Identify which cell holds the provided text, then report its (X, Y) central coordinate. 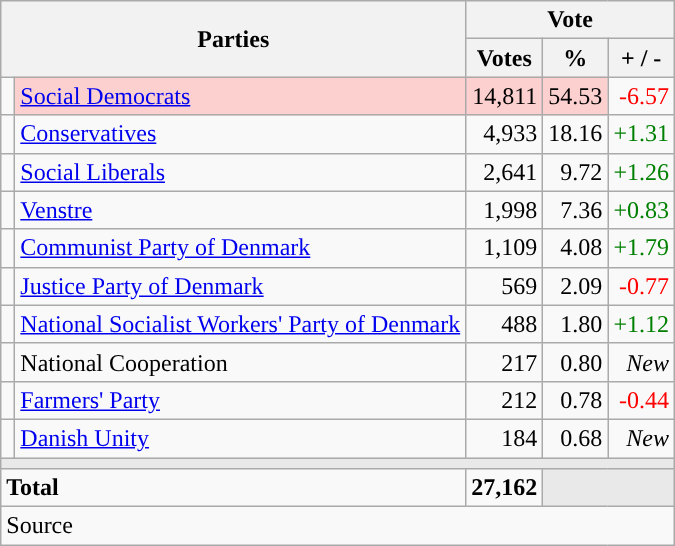
National Cooperation (240, 362)
0.78 (576, 400)
217 (504, 362)
-0.44 (642, 400)
9.72 (576, 172)
Farmers' Party (240, 400)
569 (504, 286)
1.80 (576, 324)
-0.77 (642, 286)
0.68 (576, 438)
+1.79 (642, 248)
Social Democrats (240, 96)
Parties (234, 39)
% (576, 58)
212 (504, 400)
Danish Unity (240, 438)
Social Liberals (240, 172)
18.16 (576, 134)
7.36 (576, 210)
2,641 (504, 172)
-6.57 (642, 96)
184 (504, 438)
1,109 (504, 248)
Communist Party of Denmark (240, 248)
+ / - (642, 58)
Votes (504, 58)
4,933 (504, 134)
1,998 (504, 210)
Source (338, 526)
0.80 (576, 362)
2.09 (576, 286)
Vote (570, 20)
14,811 (504, 96)
National Socialist Workers' Party of Denmark (240, 324)
Conservatives (240, 134)
Venstre (240, 210)
488 (504, 324)
Justice Party of Denmark (240, 286)
+1.31 (642, 134)
+1.12 (642, 324)
+0.83 (642, 210)
+1.26 (642, 172)
27,162 (504, 488)
Total (234, 488)
4.08 (576, 248)
54.53 (576, 96)
